For the text-containing cell, return its midpoint in (x, y) coordinate format. 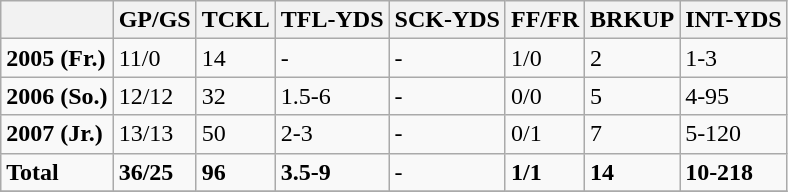
10-218 (734, 172)
INT-YDS (734, 20)
4-95 (734, 96)
7 (632, 134)
3.5-9 (332, 172)
12/12 (154, 96)
11/0 (154, 58)
BRKUP (632, 20)
5-120 (734, 134)
2006 (So.) (57, 96)
36/25 (154, 172)
SCK-YDS (447, 20)
FF/FR (544, 20)
96 (236, 172)
1.5-6 (332, 96)
Total (57, 172)
2 (632, 58)
0/1 (544, 134)
32 (236, 96)
0/0 (544, 96)
1/0 (544, 58)
TFL-YDS (332, 20)
2007 (Jr.) (57, 134)
5 (632, 96)
1-3 (734, 58)
1/1 (544, 172)
2005 (Fr.) (57, 58)
TCKL (236, 20)
50 (236, 134)
GP/GS (154, 20)
13/13 (154, 134)
2-3 (332, 134)
